For the text-containing cell, return its midpoint in [x, y] coordinate format. 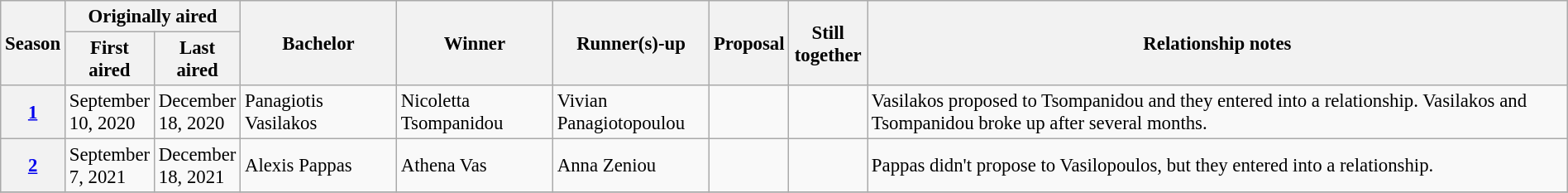
1 [33, 113]
First aired [109, 60]
Vivian Panagiotopoulou [630, 113]
December 18, 2020 [197, 113]
Relationship notes [1217, 43]
Proposal [749, 43]
December 18, 2021 [197, 166]
Pappas didn't propose to Vasilopoulos, but they entered into a relationship. [1217, 166]
Alexis Pappas [319, 166]
September 10, 2020 [109, 113]
Runner(s)-up [630, 43]
2 [33, 166]
Last aired [197, 60]
Athena Vas [475, 166]
Season [33, 43]
Still together [829, 43]
Anna Zeniou [630, 166]
Vasilakos proposed to Tsompanidou and they entered into a relationship. Vasilakos and Tsompanidou broke up after several months. [1217, 113]
Nicoletta Tsompanidou [475, 113]
Bachelor [319, 43]
September 7, 2021 [109, 166]
Winner [475, 43]
Originally aired [152, 17]
Panagiotis Vasilakos [319, 113]
